Search for the cell housing the specified text and yield its [x, y] center coordinate. 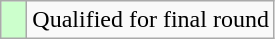
Qualified for final round [151, 20]
